Return the [x, y] coordinate for the center point of the cell that contains the specified text.  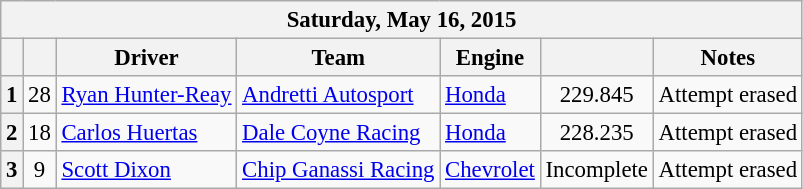
Notes [728, 58]
Saturday, May 16, 2015 [402, 20]
Driver [146, 58]
28 [40, 95]
229.845 [596, 95]
Andretti Autosport [338, 95]
Scott Dixon [146, 170]
Engine [490, 58]
9 [40, 170]
Chevrolet [490, 170]
Team [338, 58]
3 [12, 170]
Dale Coyne Racing [338, 133]
Chip Ganassi Racing [338, 170]
18 [40, 133]
228.235 [596, 133]
2 [12, 133]
Ryan Hunter-Reay [146, 95]
Carlos Huertas [146, 133]
Incomplete [596, 170]
1 [12, 95]
